Capture the cell that displays the provided text and extract its (X, Y) central coordinate. 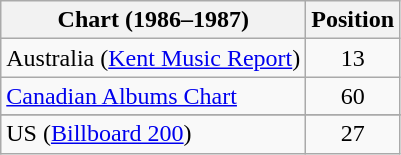
Australia (Kent Music Report) (154, 58)
60 (353, 96)
Canadian Albums Chart (154, 96)
US (Billboard 200) (154, 134)
Position (353, 20)
Chart (1986–1987) (154, 20)
13 (353, 58)
27 (353, 134)
